Scan for the cell matching the given text and deliver its [X, Y] coordinate at center. 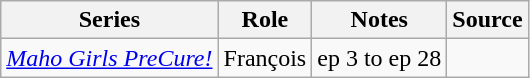
Maho Girls PreCure! [110, 58]
Series [110, 20]
Source [488, 20]
Role [265, 20]
ep 3 to ep 28 [380, 58]
Notes [380, 20]
François [265, 58]
